Extract the [X, Y] coordinate from the center of the cell holding the provided text.  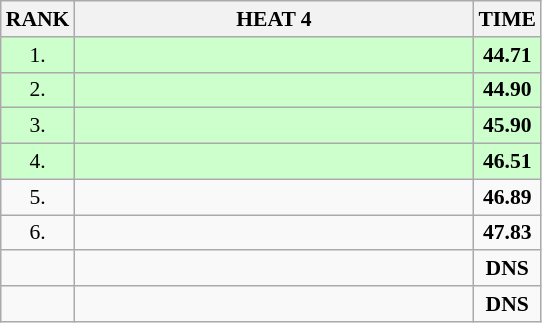
3. [38, 126]
1. [38, 55]
45.90 [507, 126]
47.83 [507, 233]
44.90 [507, 90]
46.51 [507, 162]
TIME [507, 19]
44.71 [507, 55]
5. [38, 197]
RANK [38, 19]
2. [38, 90]
4. [38, 162]
HEAT 4 [274, 19]
6. [38, 233]
46.89 [507, 197]
